Output the [X, Y] coordinate of the center of the cell containing the given text.  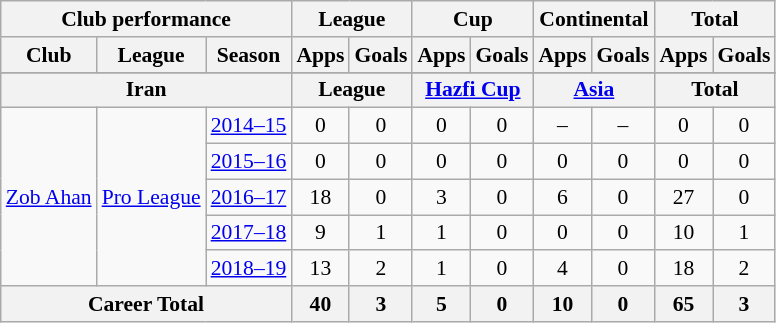
9 [320, 233]
65 [683, 304]
Asia [594, 90]
2015–16 [249, 162]
Career Total [146, 304]
Continental [594, 19]
2014–15 [249, 126]
Season [249, 55]
2016–17 [249, 197]
2018–19 [249, 269]
4 [562, 269]
13 [320, 269]
Cup [472, 19]
6 [562, 197]
Pro League [152, 197]
Iran [146, 90]
Club [49, 55]
Club performance [146, 19]
5 [441, 304]
27 [683, 197]
Zob Ahan [49, 197]
Hazfi Cup [472, 90]
2017–18 [249, 233]
40 [320, 304]
